Locate the cell with the specified text and output its [X, Y] center coordinate. 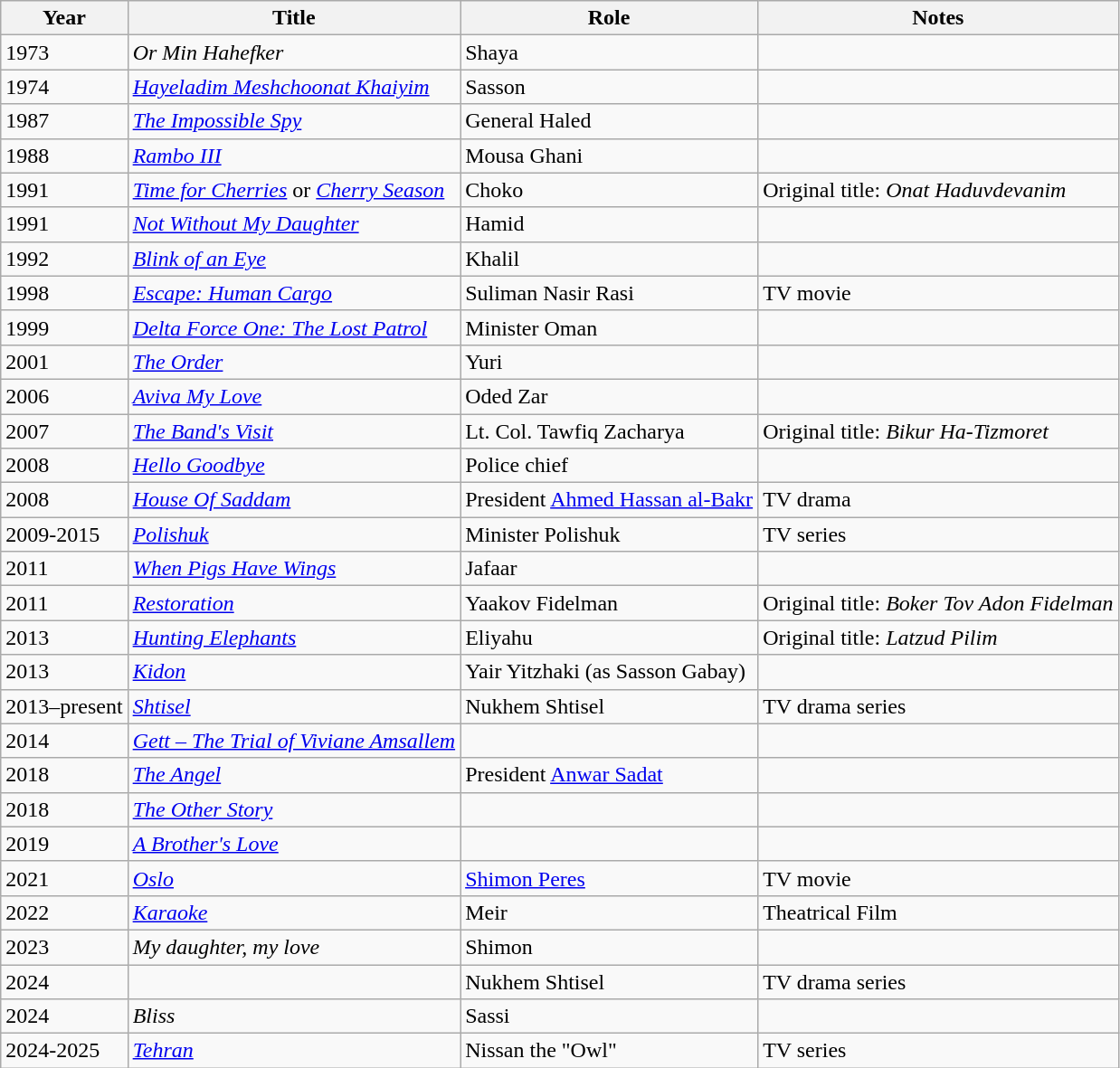
Hello Goodbye [294, 466]
Restoration [294, 603]
Escape: Human Cargo [294, 293]
1998 [64, 293]
2023 [64, 947]
Hunting Elephants [294, 638]
2007 [64, 431]
2022 [64, 912]
2006 [64, 396]
The Order [294, 362]
My daughter, my love [294, 947]
Minister Oman [610, 327]
Or Min Hahefker [294, 52]
Original title: Boker Tov Adon Fidelman [938, 603]
House Of Saddam [294, 500]
A Brother's Love [294, 844]
Kidon [294, 672]
The Angel [294, 775]
The Other Story [294, 809]
Eliyahu [610, 638]
Role [610, 18]
The Band's Visit [294, 431]
Yair Yitzhaki (as Sasson Gabay) [610, 672]
Shtisel [294, 706]
President Ahmed Hassan al-Bakr [610, 500]
Notes [938, 18]
2014 [64, 741]
Meir [610, 912]
2019 [64, 844]
Hayeladim Meshchoonat Khaiyim [294, 87]
2021 [64, 878]
Khalil [610, 259]
Minister Polishuk [610, 534]
2009-2015 [64, 534]
1987 [64, 121]
Title [294, 18]
1999 [64, 327]
Mousa Ghani [610, 156]
Yuri [610, 362]
TV drama [938, 500]
Shimon Peres [610, 878]
2013–present [64, 706]
1973 [64, 52]
Delta Force One: The Lost Patrol [294, 327]
2024-2025 [64, 1051]
Time for Cherries or Cherry Season [294, 190]
President Anwar Sadat [610, 775]
Blink of an Eye [294, 259]
Bliss [294, 1016]
Original title: Onat Haduvdevanim [938, 190]
Year [64, 18]
Polishuk [294, 534]
2001 [64, 362]
1974 [64, 87]
Choko [610, 190]
When Pigs Have Wings [294, 569]
Sassi [610, 1016]
Not Without My Daughter [294, 224]
Suliman Nasir Rasi [610, 293]
Original title: Bikur Ha-Tizmoret [938, 431]
The Impossible Spy [294, 121]
Rambo III [294, 156]
General Haled [610, 121]
Jafaar [610, 569]
1988 [64, 156]
Oslo [294, 878]
Yaakov Fidelman [610, 603]
1992 [64, 259]
Police chief [610, 466]
Lt. Col. Tawfiq Zacharya [610, 431]
Nissan the "Owl" [610, 1051]
Theatrical Film [938, 912]
Karaoke [294, 912]
Tehran [294, 1051]
Aviva My Love [294, 396]
Shimon [610, 947]
Oded Zar [610, 396]
Sasson [610, 87]
Shaya [610, 52]
Hamid [610, 224]
Gett – The Trial of Viviane Amsallem [294, 741]
Original title: Latzud Pilim [938, 638]
